Scan for the cell matching the given text and deliver its (X, Y) coordinate at center. 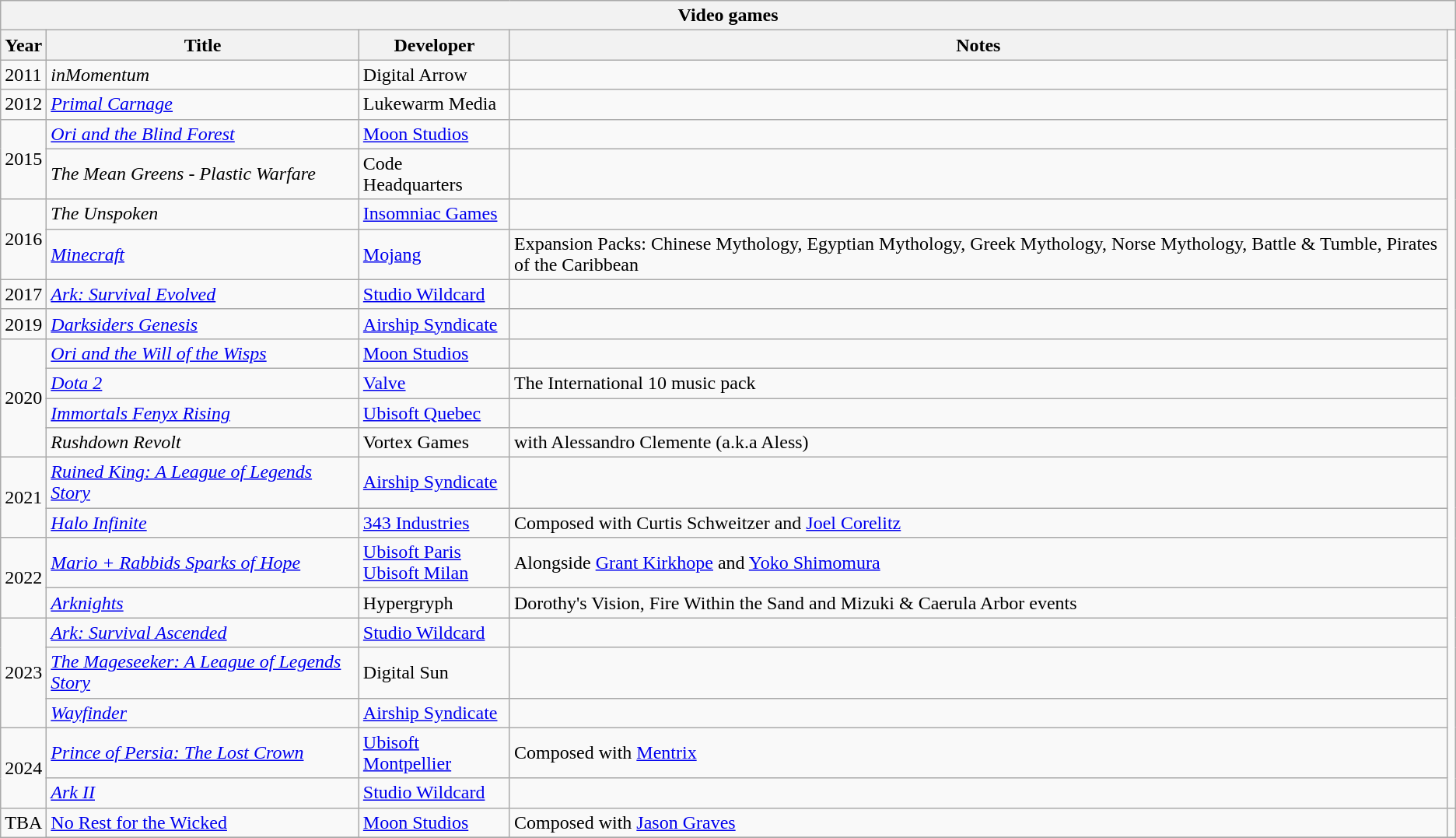
Composed with Jason Graves (978, 822)
Expansion Packs: Chinese Mythology, Egyptian Mythology, Greek Mythology, Norse Mythology, Battle & Tumble, Pirates of the Caribbean (978, 254)
2016 (23, 240)
Dorothy's Vision, Fire Within the Sand and Mizuki & Caerula Arbor events (978, 603)
Ark: Survival Ascended (203, 633)
Composed with Curtis Schweitzer and Joel Corelitz (978, 523)
Arknights (203, 603)
The Unspoken (203, 214)
Ubisoft Montpellier (434, 753)
Digital Sun (434, 672)
Video games (728, 16)
2019 (23, 324)
Composed with Mentrix (978, 753)
Ori and the Will of the Wisps (203, 353)
Notes (978, 45)
Insomniac Games (434, 214)
2011 (23, 75)
2023 (23, 672)
Wayfinder (203, 713)
Ubisoft ParisUbisoft Milan (434, 563)
with Alessandro Clemente (a.k.a Aless) (978, 443)
Code Headquarters (434, 174)
2022 (23, 577)
Alongside Grant Kirkhope and Yoko Shimomura (978, 563)
Ark: Survival Evolved (203, 294)
Developer (434, 45)
inMomentum (203, 75)
Primal Carnage (203, 104)
Digital Arrow (434, 75)
Lukewarm Media (434, 104)
Dota 2 (203, 383)
Darksiders Genesis (203, 324)
2020 (23, 398)
Mojang (434, 254)
Year (23, 45)
The Mageseeker: A League of Legends Story (203, 672)
2015 (23, 159)
Minecraft (203, 254)
2021 (23, 498)
Vortex Games (434, 443)
Prince of Persia: The Lost Crown (203, 753)
The Mean Greens - Plastic Warfare (203, 174)
Halo Infinite (203, 523)
2012 (23, 104)
Mario + Rabbids Sparks of Hope (203, 563)
Valve (434, 383)
Ark II (203, 793)
No Rest for the Wicked (203, 822)
2017 (23, 294)
Rushdown Revolt (203, 443)
TBA (23, 822)
Ubisoft Quebec (434, 413)
Immortals Fenyx Rising (203, 413)
Hypergryph (434, 603)
343 Industries (434, 523)
The International 10 music pack (978, 383)
Ori and the Blind Forest (203, 134)
Ruined King: A League of Legends Story (203, 482)
2024 (23, 767)
Title (203, 45)
